Output the [X, Y] coordinate of the center of the cell containing the given text.  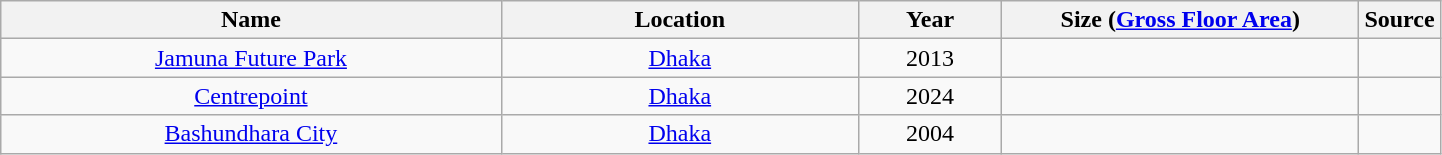
Source [1400, 20]
Bashundhara City [251, 134]
Name [251, 20]
Year [930, 20]
2013 [930, 58]
2024 [930, 96]
Jamuna Future Park [251, 58]
Location [680, 20]
2004 [930, 134]
Centrepoint [251, 96]
Size (Gross Floor Area) [1180, 20]
